Return the (X, Y) coordinate for the center point of the cell that contains the specified text.  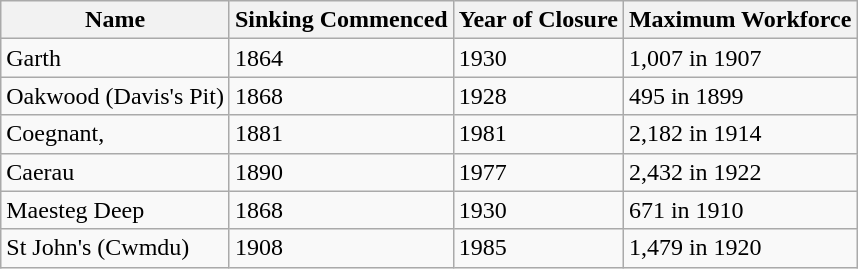
1890 (341, 172)
Maesteg Deep (116, 210)
Caerau (116, 172)
1908 (341, 248)
1977 (538, 172)
1881 (341, 134)
1864 (341, 58)
671 in 1910 (740, 210)
1928 (538, 96)
Year of Closure (538, 20)
1,479 in 1920 (740, 248)
St John's (Cwmdu) (116, 248)
Oakwood (Davis's Pit) (116, 96)
Maximum Workforce (740, 20)
1985 (538, 248)
2,432 in 1922 (740, 172)
2,182 in 1914 (740, 134)
Garth (116, 58)
Name (116, 20)
Coegnant, (116, 134)
1981 (538, 134)
495 in 1899 (740, 96)
Sinking Commenced (341, 20)
1,007 in 1907 (740, 58)
